Pinpoint the cell where the given text exists, returning its (x, y) midpoint coordinate. 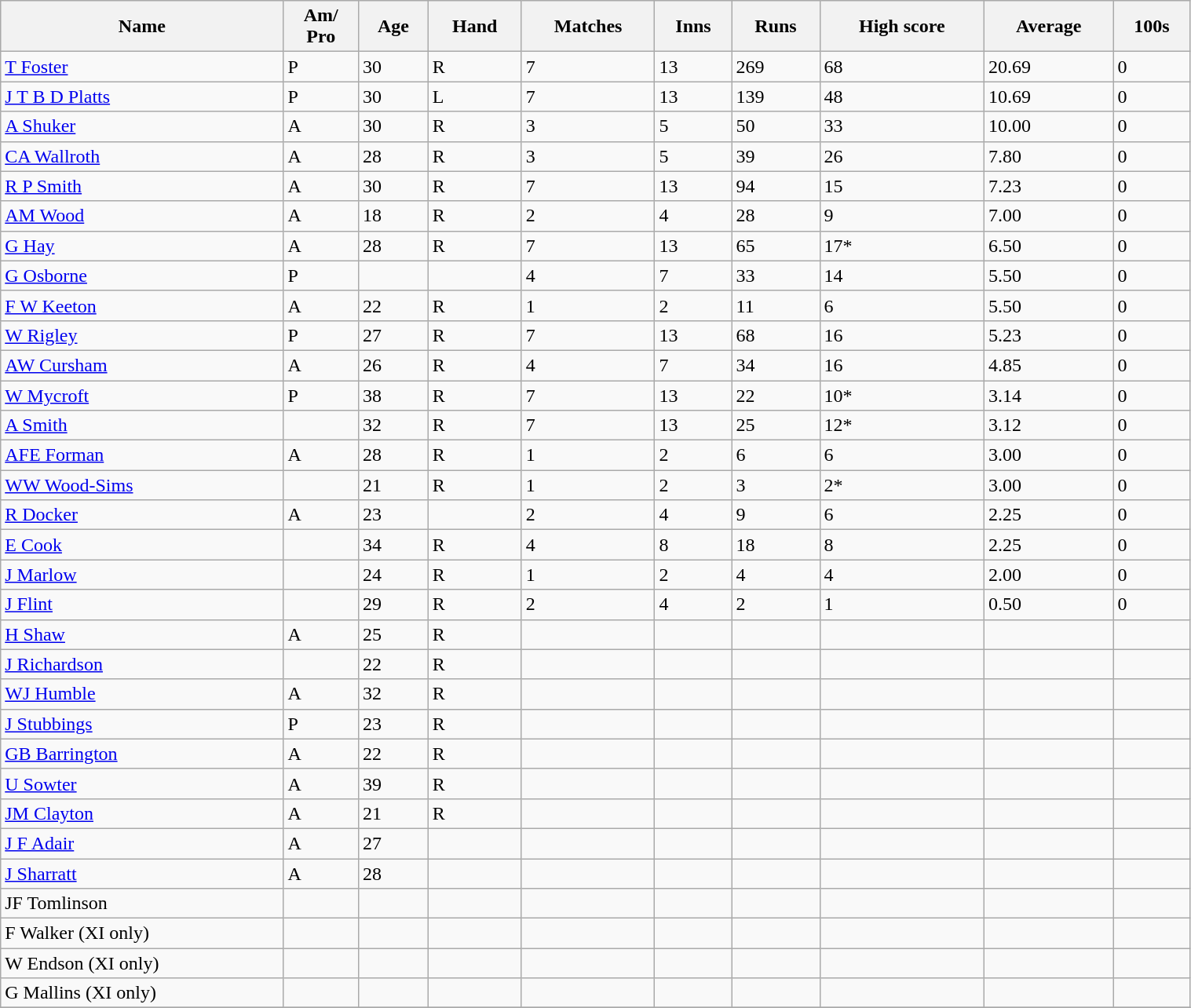
G Hay (142, 246)
R Docker (142, 515)
F Walker (XI only) (142, 933)
10.00 (1049, 126)
3.14 (1049, 395)
W Endson (XI only) (142, 963)
CA Wallroth (142, 156)
48 (902, 97)
J Stubbings (142, 724)
24 (394, 575)
High score (902, 27)
Inns (693, 27)
R P Smith (142, 186)
JF Tomlinson (142, 904)
94 (776, 186)
29 (394, 604)
Runs (776, 27)
J Sharratt (142, 874)
38 (394, 395)
T Foster (142, 67)
65 (776, 246)
Matches (588, 27)
12* (902, 425)
W Rigley (142, 335)
5.23 (1049, 335)
7.00 (1049, 216)
100s (1152, 27)
L (474, 97)
H Shaw (142, 634)
G Mallins (XI only) (142, 993)
JM Clayton (142, 813)
G Osborne (142, 276)
269 (776, 67)
2.00 (1049, 575)
J Marlow (142, 575)
10* (902, 395)
E Cook (142, 545)
A Shuker (142, 126)
GB Barrington (142, 754)
J Flint (142, 604)
0.50 (1049, 604)
J Richardson (142, 664)
20.69 (1049, 67)
AFE Forman (142, 455)
2* (902, 485)
AM Wood (142, 216)
4.85 (1049, 365)
W Mycroft (142, 395)
U Sowter (142, 783)
F W Keeton (142, 305)
Average (1049, 27)
Hand (474, 27)
J F Adair (142, 843)
14 (902, 276)
6.50 (1049, 246)
11 (776, 305)
Am/Pro (321, 27)
10.69 (1049, 97)
7.23 (1049, 186)
139 (776, 97)
50 (776, 126)
WW Wood-Sims (142, 485)
AW Cursham (142, 365)
7.80 (1049, 156)
J T B D Platts (142, 97)
Age (394, 27)
Name (142, 27)
WJ Humble (142, 694)
3.12 (1049, 425)
15 (902, 186)
17* (902, 246)
A Smith (142, 425)
